Capture the cell that displays the provided text and extract its [x, y] central coordinate. 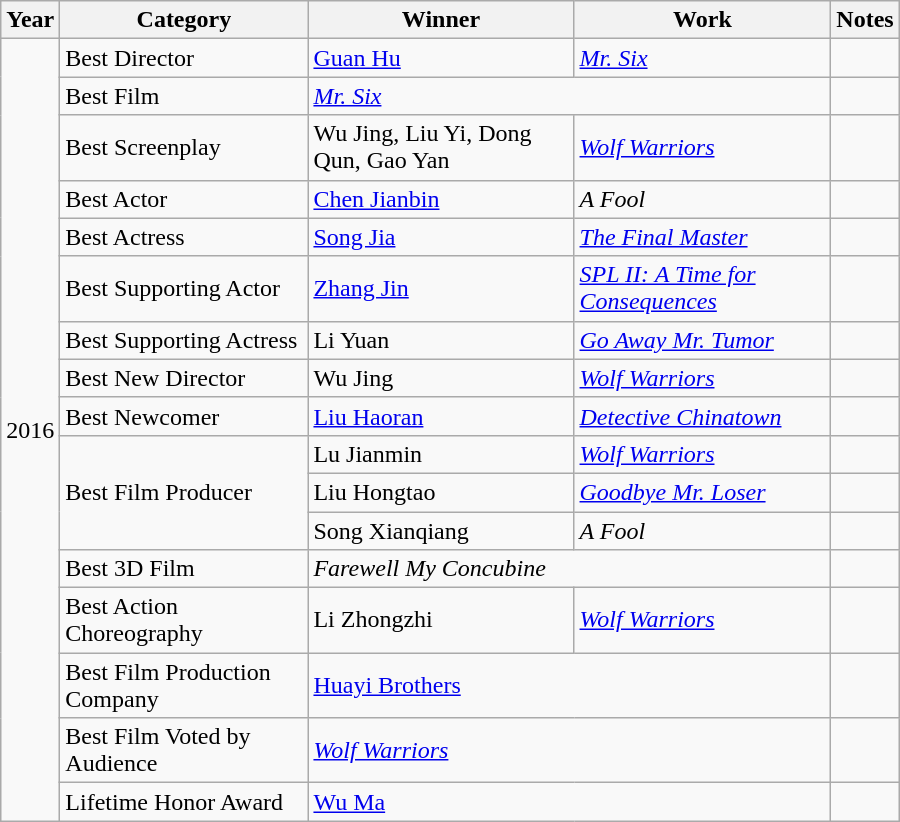
Farewell My Concubine [570, 569]
Best Supporting Actor [184, 288]
Chen Jianbin [441, 199]
Best Action Choreography [184, 620]
Best 3D Film [184, 569]
Go Away Mr. Tumor [702, 340]
Wu Ma [570, 802]
Best Screenplay [184, 148]
Best Film [184, 96]
The Final Master [702, 237]
Winner [441, 20]
Best Film Production Company [184, 686]
Li Zhongzhi [441, 620]
Wu Jing [441, 378]
Li Yuan [441, 340]
Best Film Producer [184, 492]
Best Director [184, 58]
Detective Chinatown [702, 416]
Category [184, 20]
Guan Hu [441, 58]
Song Jia [441, 237]
Best Actor [184, 199]
Best Supporting Actress [184, 340]
Work [702, 20]
Best Actress [184, 237]
Zhang Jin [441, 288]
Liu Haoran [441, 416]
Lu Jianmin [441, 454]
2016 [30, 430]
Best New Director [184, 378]
Huayi Brothers [570, 686]
SPL II: A Time for Consequences [702, 288]
Goodbye Mr. Loser [702, 492]
Best Film Voted by Audience [184, 750]
Liu Hongtao [441, 492]
Year [30, 20]
Wu Jing, Liu Yi, Dong Qun, Gao Yan [441, 148]
Notes [865, 20]
Best Newcomer [184, 416]
Song Xianqiang [441, 531]
Lifetime Honor Award [184, 802]
